Capture the cell that displays the provided text and extract its [X, Y] central coordinate. 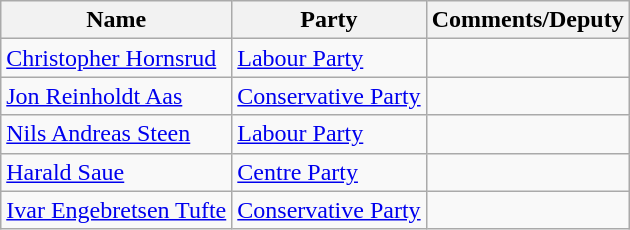
Centre Party [329, 172]
Christopher Hornsrud [116, 58]
Party [329, 20]
Nils Andreas Steen [116, 134]
Name [116, 20]
Comments/Deputy [528, 20]
Ivar Engebretsen Tufte [116, 210]
Jon Reinholdt Aas [116, 96]
Harald Saue [116, 172]
